Search for the cell housing the specified text and yield its (X, Y) center coordinate. 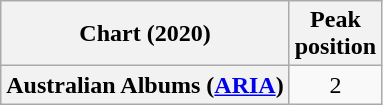
2 (335, 85)
Chart (2020) (145, 34)
Peakposition (335, 34)
Australian Albums (ARIA) (145, 85)
